Return the (x, y) coordinate for the center point of the cell that contains the specified text.  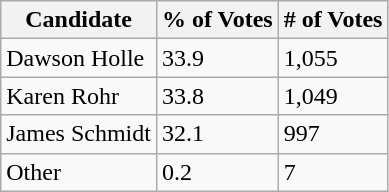
Other (79, 172)
# of Votes (333, 20)
0.2 (217, 172)
James Schmidt (79, 134)
Karen Rohr (79, 96)
1,049 (333, 96)
32.1 (217, 134)
Candidate (79, 20)
1,055 (333, 58)
997 (333, 134)
% of Votes (217, 20)
Dawson Holle (79, 58)
33.8 (217, 96)
7 (333, 172)
33.9 (217, 58)
